Extract the [x, y] coordinate from the center of the cell holding the provided text.  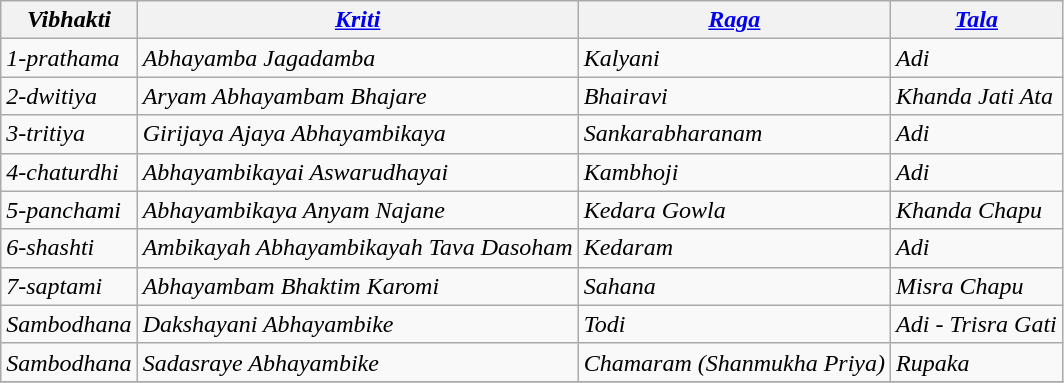
Kambhoji [734, 172]
Girijaya Ajaya Abhayambikaya [358, 134]
Abhayambam Bhaktim Karomi [358, 286]
1-prathama [69, 58]
Sadasraye Abhayambike [358, 362]
Rupaka [977, 362]
Bhairavi [734, 96]
Dakshayani Abhayambike [358, 324]
5-panchami [69, 210]
Chamaram (Shanmukha Priya) [734, 362]
Kalyani [734, 58]
Sankarabharanam [734, 134]
Abhayamba Jagadamba [358, 58]
Kedaram [734, 248]
Abhayambikayai Aswarudhayai [358, 172]
Vibhakti [69, 20]
Todi [734, 324]
3-tritiya [69, 134]
Misra Chapu [977, 286]
6-shashti [69, 248]
Ambikayah Abhayambikayah Tava Dasoham [358, 248]
2-dwitiya [69, 96]
Adi - Trisra Gati [977, 324]
Kriti [358, 20]
7-saptami [69, 286]
Khanda Jati Ata [977, 96]
Aryam Abhayambam Bhajare [358, 96]
4-chaturdhi [69, 172]
Raga [734, 20]
Sahana [734, 286]
Khanda Chapu [977, 210]
Kedara Gowla [734, 210]
Tala [977, 20]
Abhayambikaya Anyam Najane [358, 210]
